Detect which cell encompasses the target text, then output its [x, y] center coordinate. 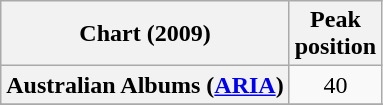
Chart (2009) [145, 34]
40 [335, 85]
Australian Albums (ARIA) [145, 85]
Peak position [335, 34]
